For the text-containing cell, return its midpoint in [x, y] coordinate format. 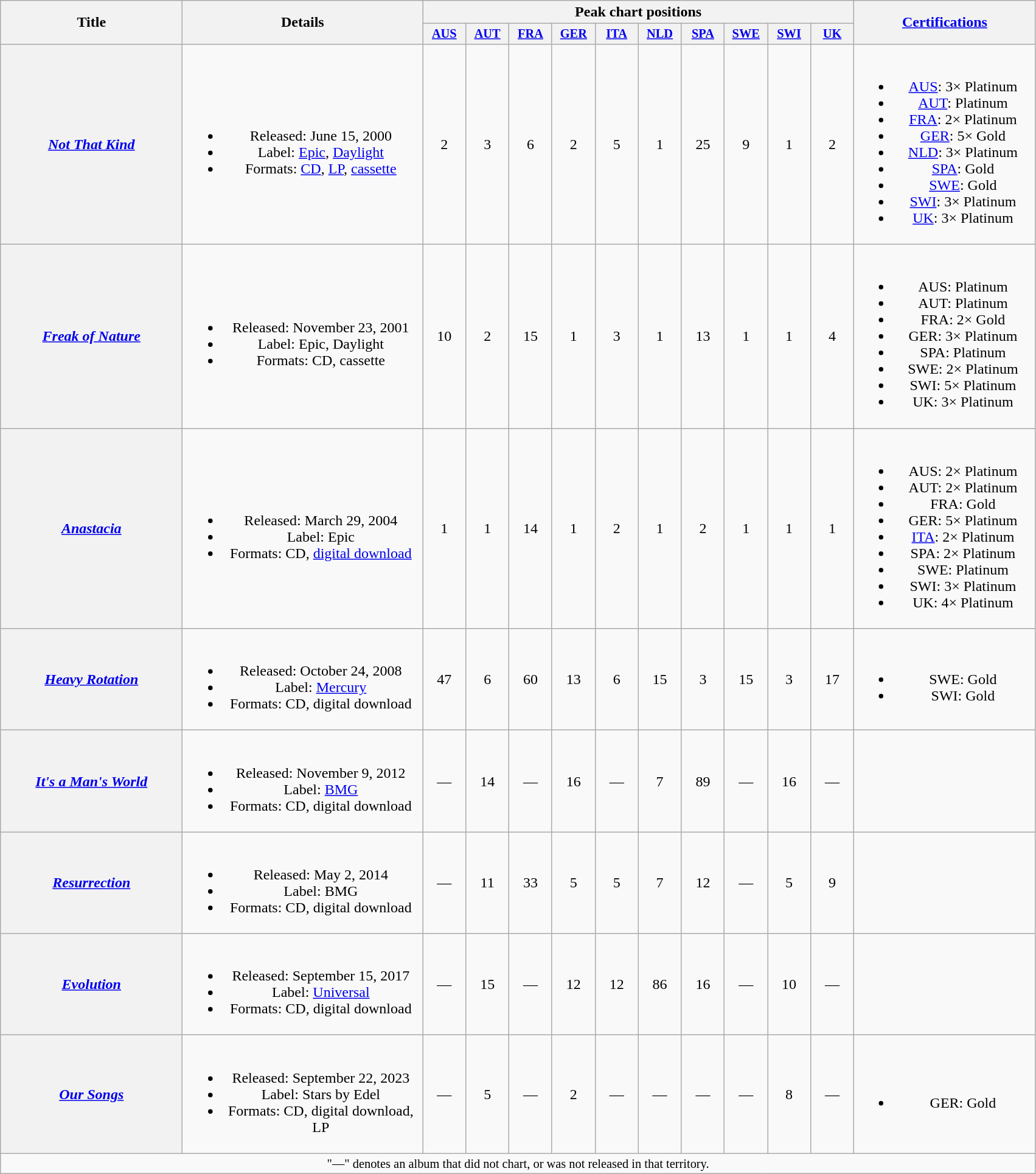
NLD [659, 34]
UK [832, 34]
89 [703, 781]
GER [573, 34]
60 [530, 679]
33 [530, 882]
AUS: 2× PlatinumAUT: 2× PlatinumFRA: GoldGER: 5× PlatinumITA: 2× PlatinumSPA: 2× PlatinumSWE: PlatinumSWI: 3× PlatinumUK: 4× Platinum [944, 528]
SWE: GoldSWI: Gold [944, 679]
Certifications [944, 23]
AUT [488, 34]
17 [832, 679]
Evolution [91, 985]
SWI [790, 34]
Peak chart positions [639, 12]
Released: September 15, 2017Label: UniversalFormats: CD, digital download [303, 985]
11 [488, 882]
Anastacia [91, 528]
AUS [444, 34]
ITA [617, 34]
"—" denotes an album that did not chart, or was not released in that territory. [518, 1164]
Released: October 24, 2008Label: MercuryFormats: CD, digital download [303, 679]
Released: May 2, 2014Label: BMGFormats: CD, digital download [303, 882]
Our Songs [91, 1094]
Released: June 15, 2000Label: Epic, DaylightFormats: CD, LP, cassette [303, 144]
SPA [703, 34]
Released: November 9, 2012Label: BMGFormats: CD, digital download [303, 781]
FRA [530, 34]
Not That Kind [91, 144]
Released: September 22, 2023Label: Stars by EdelFormats: CD, digital download, LP [303, 1094]
AUS: 3× PlatinumAUT: PlatinumFRA: 2× PlatinumGER: 5× GoldNLD: 3× PlatinumSPA: GoldSWE: GoldSWI: 3× PlatinumUK: 3× Platinum [944, 144]
It's a Man's World [91, 781]
47 [444, 679]
SWE [746, 34]
Resurrection [91, 882]
8 [790, 1094]
Released: November 23, 2001Label: Epic, DaylightFormats: CD, cassette [303, 337]
86 [659, 985]
GER: Gold [944, 1094]
Details [303, 23]
4 [832, 337]
AUS: PlatinumAUT: PlatinumFRA: 2× GoldGER: 3× PlatinumSPA: PlatinumSWE: 2× PlatinumSWI: 5× PlatinumUK: 3× Platinum [944, 337]
Heavy Rotation [91, 679]
Released: March 29, 2004Label: EpicFormats: CD, digital download [303, 528]
25 [703, 144]
Freak of Nature [91, 337]
Title [91, 23]
